Scan for the cell matching the given text and deliver its (x, y) coordinate at center. 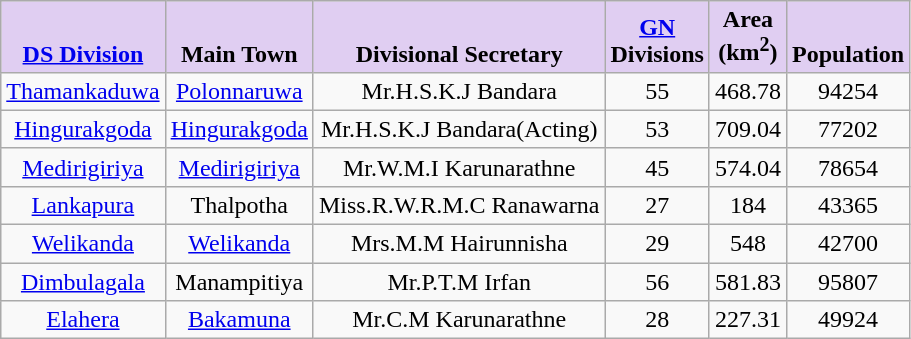
55 (657, 91)
574.04 (748, 167)
27 (657, 205)
Divisional Secretary (459, 37)
77202 (848, 129)
DS Division (83, 37)
184 (748, 205)
43365 (848, 205)
45 (657, 167)
95807 (848, 282)
Miss.R.W.R.M.C Ranawarna (459, 205)
548 (748, 244)
Bakamuna (239, 320)
Elahera (83, 320)
Population (848, 37)
56 (657, 282)
28 (657, 320)
581.83 (748, 282)
49924 (848, 320)
78654 (848, 167)
Lankapura (83, 205)
Dimbulagala (83, 282)
227.31 (748, 320)
Polonnaruwa (239, 91)
Mr.W.M.I Karunarathne (459, 167)
Mr.P.T.M Irfan (459, 282)
53 (657, 129)
29 (657, 244)
42700 (848, 244)
Area(km2) (748, 37)
GNDivisions (657, 37)
709.04 (748, 129)
Mr.H.S.K.J Bandara (459, 91)
94254 (848, 91)
Manampitiya (239, 282)
Thalpotha (239, 205)
468.78 (748, 91)
Main Town (239, 37)
Mrs.M.M Hairunnisha (459, 244)
Mr.C.M Karunarathne (459, 320)
Thamankaduwa (83, 91)
Mr.H.S.K.J Bandara(Acting) (459, 129)
